Extract the [x, y] coordinate from the center of the cell holding the provided text.  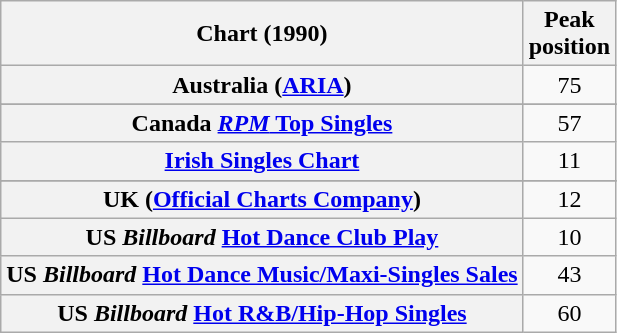
10 [569, 237]
12 [569, 199]
43 [569, 275]
Irish Singles Chart [262, 161]
11 [569, 161]
UK (Official Charts Company) [262, 199]
60 [569, 313]
Australia (ARIA) [262, 85]
Peakposition [569, 34]
57 [569, 123]
75 [569, 85]
Canada RPM Top Singles [262, 123]
US Billboard Hot Dance Club Play [262, 237]
US Billboard Hot Dance Music/Maxi-Singles Sales [262, 275]
US Billboard Hot R&B/Hip-Hop Singles [262, 313]
Chart (1990) [262, 34]
